Scan for the cell matching the given text and deliver its [x, y] coordinate at center. 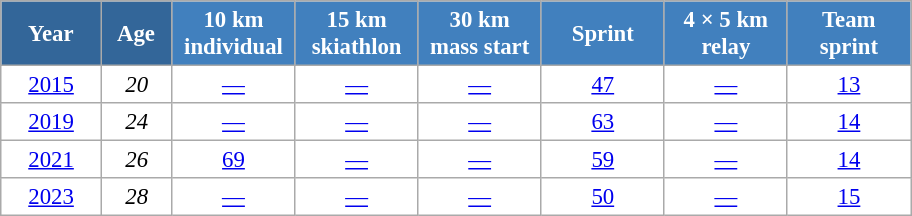
2023 [52, 197]
69 [234, 160]
Sprint [602, 34]
15 km skiathlon [356, 34]
20 [136, 85]
28 [136, 197]
13 [848, 85]
2015 [52, 85]
24 [136, 122]
Team sprint [848, 34]
Age [136, 34]
4 × 5 km relay [726, 34]
30 km mass start [480, 34]
47 [602, 85]
59 [602, 160]
Year [52, 34]
2021 [52, 160]
15 [848, 197]
50 [602, 197]
2019 [52, 122]
10 km individual [234, 34]
26 [136, 160]
63 [602, 122]
